Detect which cell encompasses the target text, then output its (x, y) center coordinate. 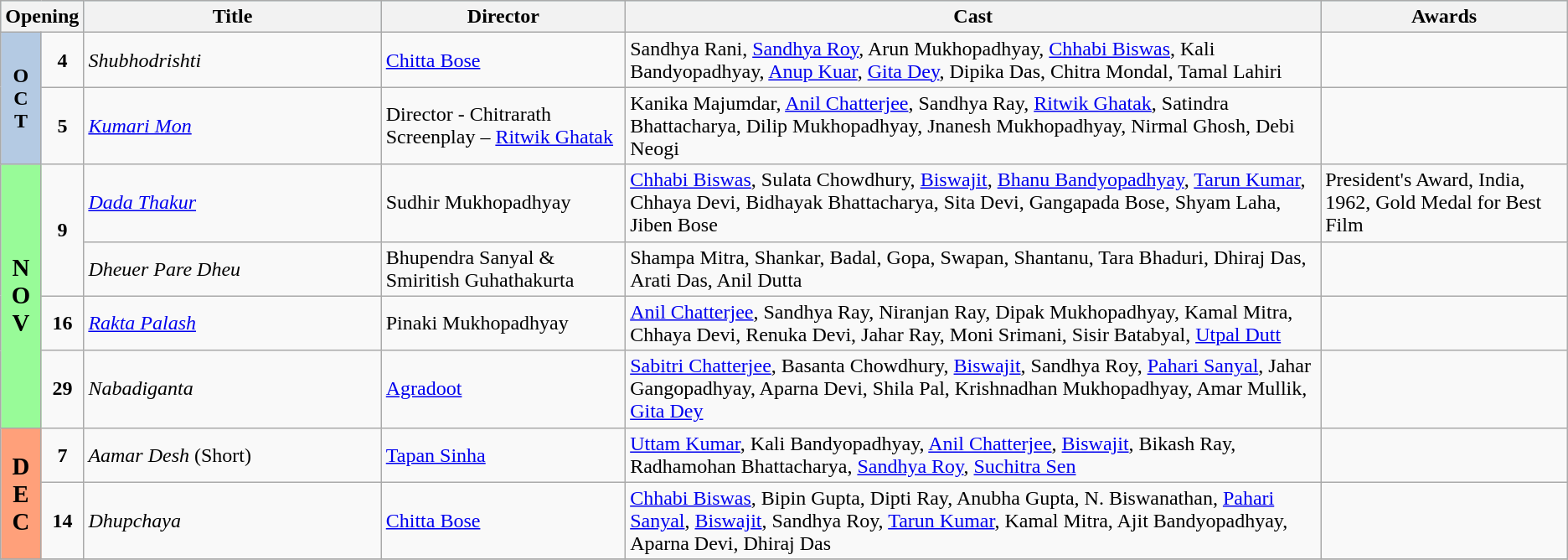
Title (233, 17)
Shampa Mitra, Shankar, Badal, Gopa, Swapan, Shantanu, Tara Bhaduri, Dhiraj Das, Arati Das, Anil Dutta (973, 268)
5 (62, 126)
Kumari Mon (233, 126)
7 (62, 454)
16 (62, 324)
Agradoot (503, 389)
Director (503, 17)
Cast (973, 17)
Rakta Palash (233, 324)
DEC (21, 493)
Nabadiganta (233, 389)
Dhupchaya (233, 521)
Sudhir Mukhopadhyay (503, 203)
Shubhodrishti (233, 60)
NOV (21, 296)
29 (62, 389)
President's Award, India, 1962, Gold Medal for Best Film (1444, 203)
Tapan Sinha (503, 454)
Bhupendra Sanyal & Smiritish Guhathakurta (503, 268)
4 (62, 60)
Awards (1444, 17)
9 (62, 230)
Dada Thakur (233, 203)
Dheuer Pare Dheu (233, 268)
Uttam Kumar, Kali Bandyopadhyay, Anil Chatterjee, Biswajit, Bikash Ray, Radhamohan Bhattacharya, Sandhya Roy, Suchitra Sen (973, 454)
OCT (21, 99)
Opening (42, 17)
Aamar Desh (Short) (233, 454)
Pinaki Mukhopadhyay (503, 324)
14 (62, 521)
Sandhya Rani, Sandhya Roy, Arun Mukhopadhyay, Chhabi Biswas, Kali Bandyopadhyay, Anup Kuar, Gita Dey, Dipika Das, Chitra Mondal, Tamal Lahiri (973, 60)
Director - Chitrarath Screenplay – Ritwik Ghatak (503, 126)
